Return the [x, y] coordinate for the center point of the cell that contains the specified text.  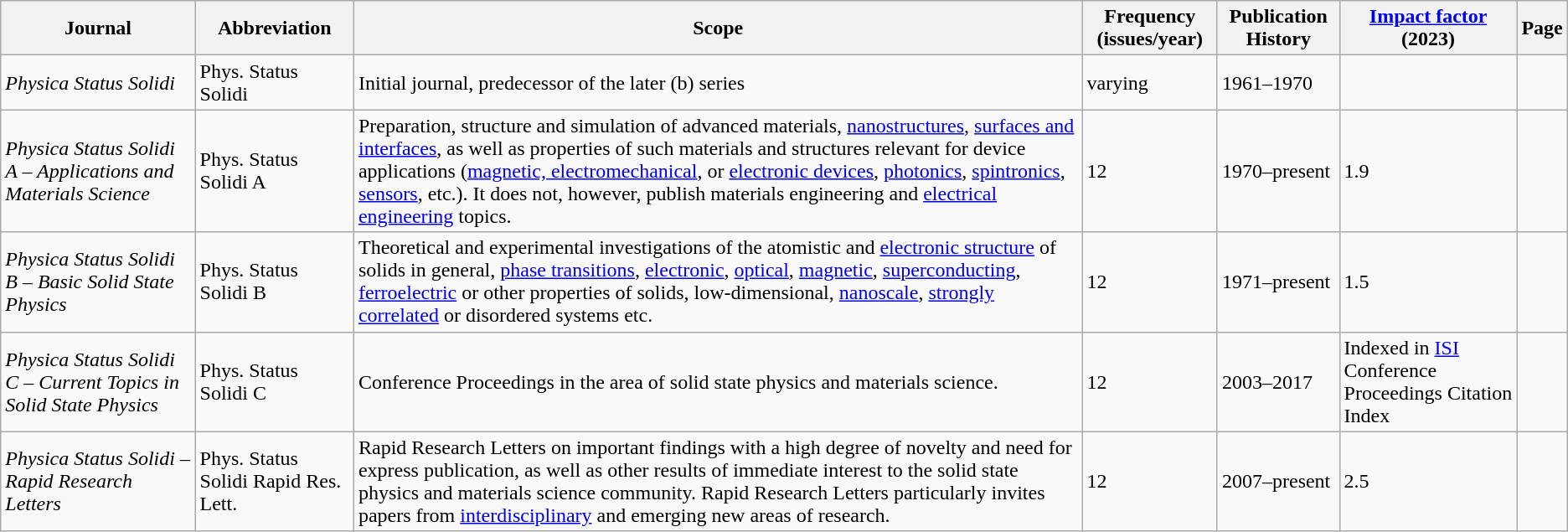
Page [1542, 28]
Conference Proceedings in the area of solid state physics and materials science. [718, 382]
Impact factor (2023) [1428, 28]
1971–present [1278, 281]
Phys. Status Solidi C [275, 382]
Journal [98, 28]
Phys. Status Solidi [275, 82]
Abbreviation [275, 28]
1.5 [1428, 281]
Physica Status Solidi A – Applications and Materials Science [98, 171]
2003–2017 [1278, 382]
2.5 [1428, 481]
Initial journal, predecessor of the later (b) series [718, 82]
Phys. Status Solidi Rapid Res. Lett. [275, 481]
Phys. Status Solidi A [275, 171]
Physica Status Solidi [98, 82]
Physica Status Solidi C – Current Topics in Solid State Physics [98, 382]
Physica Status Solidi – Rapid Research Letters [98, 481]
Indexed in ISI Conference Proceedings Citation Index [1428, 382]
Physica Status Solidi B – Basic Solid State Physics [98, 281]
Scope [718, 28]
Frequency (issues/year) [1149, 28]
1970–present [1278, 171]
2007–present [1278, 481]
Publication History [1278, 28]
1.9 [1428, 171]
Phys. Status Solidi B [275, 281]
varying [1149, 82]
1961–1970 [1278, 82]
